From the cell containing the given text, extract its center point as [X, Y] coordinate. 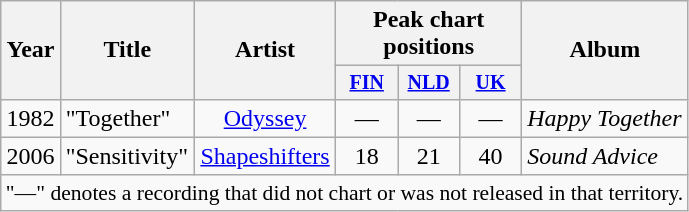
"—" denotes a recording that did not chart or was not released in that territory. [345, 193]
Sound Advice [606, 156]
Happy Together [606, 118]
Artist [264, 50]
2006 [30, 156]
FIN [367, 82]
Year [30, 50]
NLD [429, 82]
UK [491, 82]
40 [491, 156]
"Sensitivity" [127, 156]
Odyssey [264, 118]
"Together" [127, 118]
1982 [30, 118]
Album [606, 50]
21 [429, 156]
Shapeshifters [264, 156]
Title [127, 50]
18 [367, 156]
Peak chart positions [429, 34]
